Scan for the cell matching the given text and deliver its [X, Y] coordinate at center. 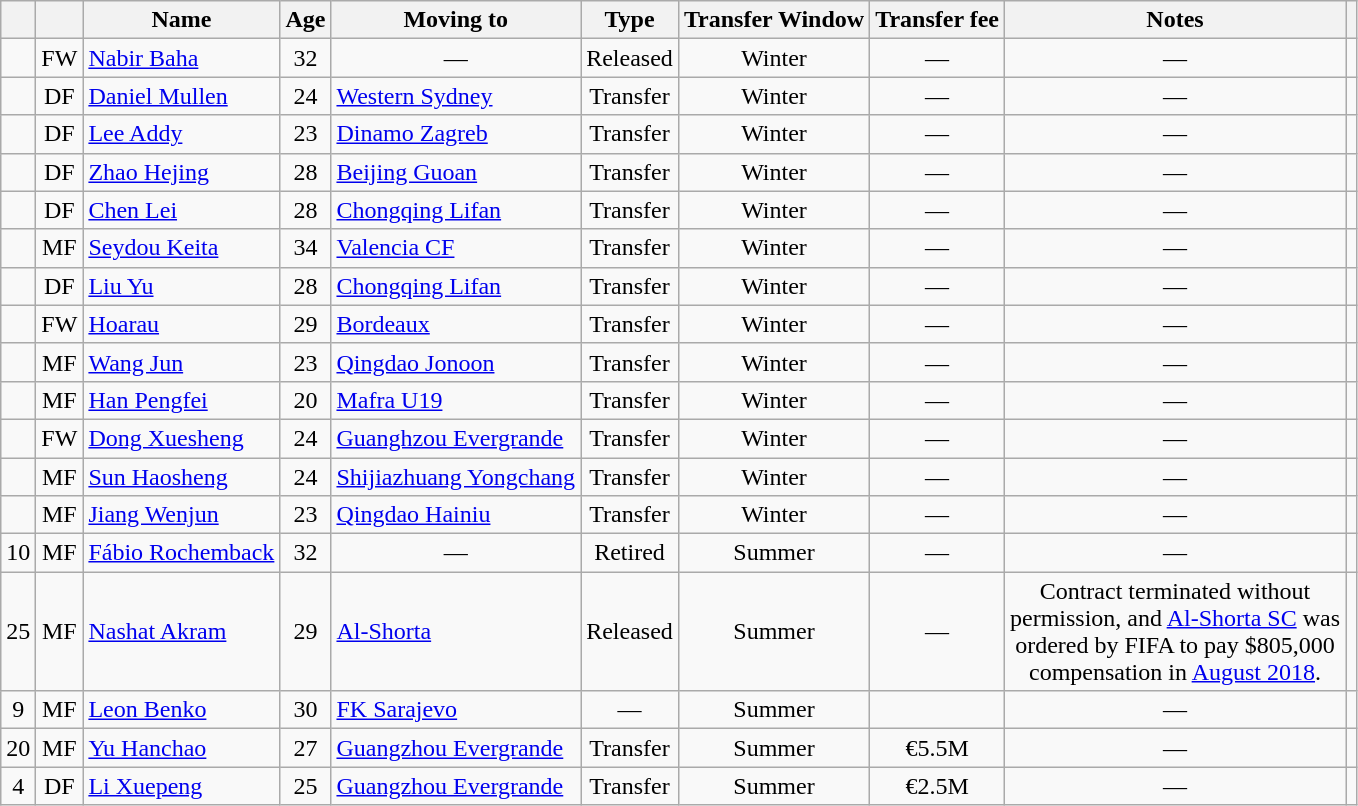
Lee Addy [182, 134]
9 [18, 710]
Liu Yu [182, 286]
34 [306, 248]
Qingdao Jonoon [456, 362]
Fábio Rochemback [182, 553]
Nabir Baha [182, 58]
Li Xuepeng [182, 786]
Zhao Hejing [182, 172]
Type [630, 20]
Bordeaux [456, 324]
FK Sarajevo [456, 710]
Transfer Window [774, 20]
Hoarau [182, 324]
Valencia CF [456, 248]
€2.5M [938, 786]
Western Sydney [456, 96]
Leon Benko [182, 710]
Seydou Keita [182, 248]
Transfer fee [938, 20]
Shijiazhuang Yongchang [456, 477]
Name [182, 20]
Han Pengfei [182, 400]
Qingdao Hainiu [456, 515]
€5.5M [938, 748]
Chen Lei [182, 210]
Al-Shorta [456, 632]
Nashat Akram [182, 632]
Guanghzou Evergrande [456, 438]
Sun Haosheng [182, 477]
Yu Hanchao [182, 748]
Retired [630, 553]
4 [18, 786]
Contract terminated without permission, and Al-Shorta SC was ordered by FIFA to pay $805,000 compensation in August 2018. [1174, 632]
Dong Xuesheng [182, 438]
Age [306, 20]
Beijing Guoan [456, 172]
Dinamo Zagreb [456, 134]
Mafra U19 [456, 400]
Notes [1174, 20]
Moving to [456, 20]
Jiang Wenjun [182, 515]
10 [18, 553]
Wang Jun [182, 362]
Daniel Mullen [182, 96]
30 [306, 710]
27 [306, 748]
